Provide the [x, y] coordinate of the cell's center where the given text is located.  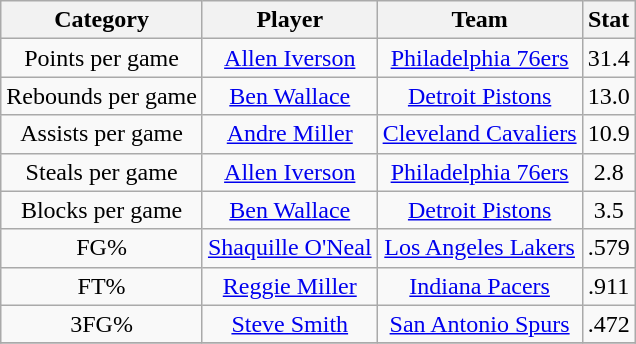
Category [102, 20]
FT% [102, 286]
Reggie Miller [290, 286]
Player [290, 20]
13.0 [608, 96]
.911 [608, 286]
2.8 [608, 172]
.579 [608, 248]
Blocks per game [102, 210]
FG% [102, 248]
31.4 [608, 58]
10.9 [608, 134]
.472 [608, 324]
3.5 [608, 210]
Steve Smith [290, 324]
Shaquille O'Neal [290, 248]
Indiana Pacers [480, 286]
Andre Miller [290, 134]
Los Angeles Lakers [480, 248]
Steals per game [102, 172]
Assists per game [102, 134]
Team [480, 20]
Stat [608, 20]
Points per game [102, 58]
Cleveland Cavaliers [480, 134]
San Antonio Spurs [480, 324]
Rebounds per game [102, 96]
3FG% [102, 324]
